Detect which cell encompasses the target text, then output its [x, y] center coordinate. 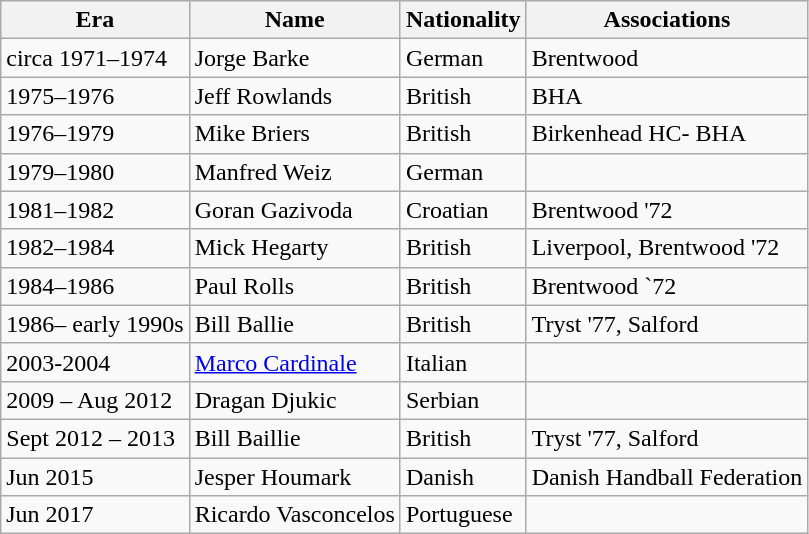
Serbian [463, 400]
Jeff Rowlands [294, 96]
Dragan Djukic [294, 400]
Goran Gazivoda [294, 210]
1982–1984 [95, 248]
1981–1982 [95, 210]
circa 1971–1974 [95, 58]
2003-2004 [95, 362]
Brentwood `72 [667, 286]
Paul Rolls [294, 286]
Italian [463, 362]
1976–1979 [95, 134]
Liverpool, Brentwood '72 [667, 248]
Croatian [463, 210]
Birkenhead HC- BHA [667, 134]
1979–1980 [95, 172]
Mike Briers [294, 134]
Era [95, 20]
Brentwood [667, 58]
Bill Ballie [294, 324]
Bill Baillie [294, 438]
Jun 2015 [95, 477]
1984–1986 [95, 286]
Associations [667, 20]
Sept 2012 – 2013 [95, 438]
Manfred Weiz [294, 172]
Jun 2017 [95, 515]
Danish Handball Federation [667, 477]
BHA [667, 96]
Danish [463, 477]
Jesper Houmark [294, 477]
Nationality [463, 20]
Name [294, 20]
Ricardo Vasconcelos [294, 515]
2009 – Aug 2012 [95, 400]
Portuguese [463, 515]
1986– early 1990s [95, 324]
1975–1976 [95, 96]
Mick Hegarty [294, 248]
Brentwood '72 [667, 210]
Marco Cardinale [294, 362]
Jorge Barke [294, 58]
